Identify which cell holds the provided text, then report its [x, y] central coordinate. 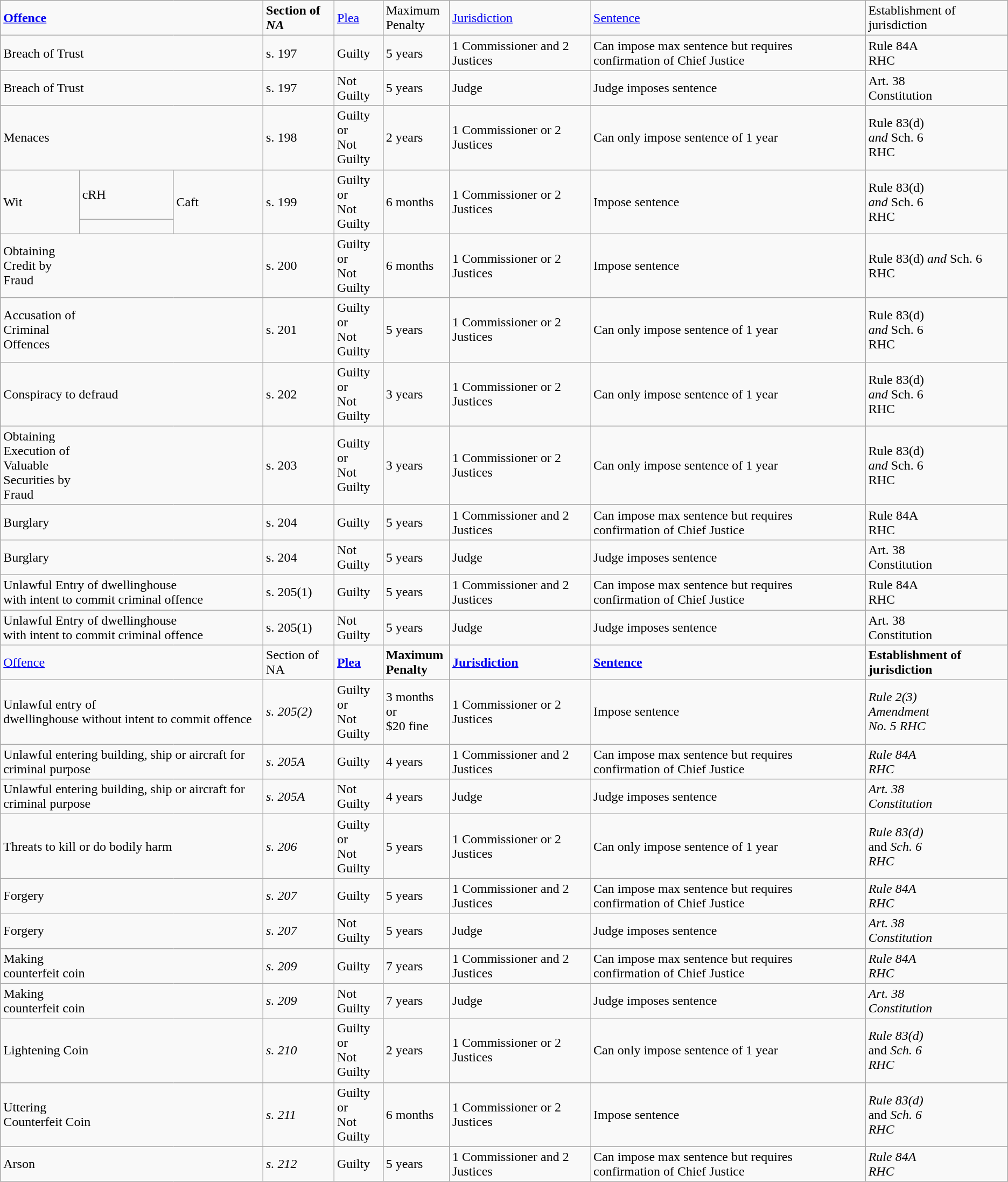
s. 200 [299, 266]
s. 211 [299, 1115]
Rule 83(d) and Sch. 6RHC [936, 266]
Lightening Coin [132, 1050]
s. 199 [299, 201]
Unlawful entry ofdwellinghouse without intent to commit offence [132, 712]
Threats to kill or do bodily harm [132, 847]
s. 212 [299, 1164]
s. 202 [299, 394]
3 months or$20 fine [416, 712]
Accusation ofCriminalOffences [132, 330]
Rule 2(3)AmendmentNo. 5 RHC [936, 712]
Caft [219, 201]
Menaces [132, 138]
s. 205(2) [299, 712]
cRH [126, 194]
s. 201 [299, 330]
s. 210 [299, 1050]
Arson [132, 1164]
s. 206 [299, 847]
UtteringCounterfeit Coin [132, 1115]
s. 198 [299, 138]
ObtainingExecution ofValuableSecurities byFraud [132, 465]
ObtainingCredit byFraud [132, 266]
Conspiracy to defraud [132, 394]
s. 203 [299, 465]
Wit [40, 201]
